Determine the [X, Y] coordinate at the center of the cell enclosing the given text.  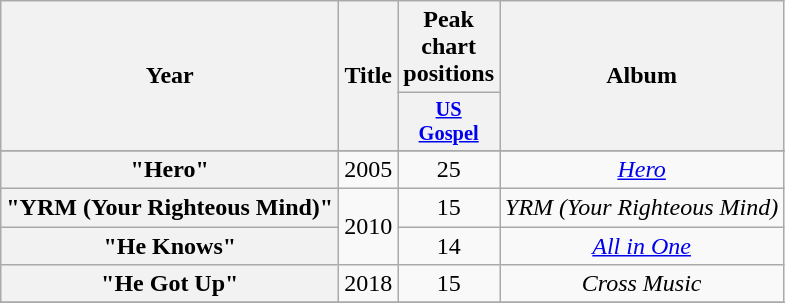
2018 [368, 284]
"YRM (Your Righteous Mind)" [170, 208]
USGospel [449, 122]
2010 [368, 227]
Year [170, 76]
Album [642, 76]
Title [368, 76]
YRM (Your Righteous Mind) [642, 208]
"Hero" [170, 169]
Cross Music [642, 284]
Hero [642, 169]
All in One [642, 246]
"He Knows" [170, 246]
25 [449, 169]
14 [449, 246]
2005 [368, 169]
Peak chart positions [449, 47]
"He Got Up" [170, 284]
